Return the [X, Y] coordinate for the center point of the cell that contains the specified text.  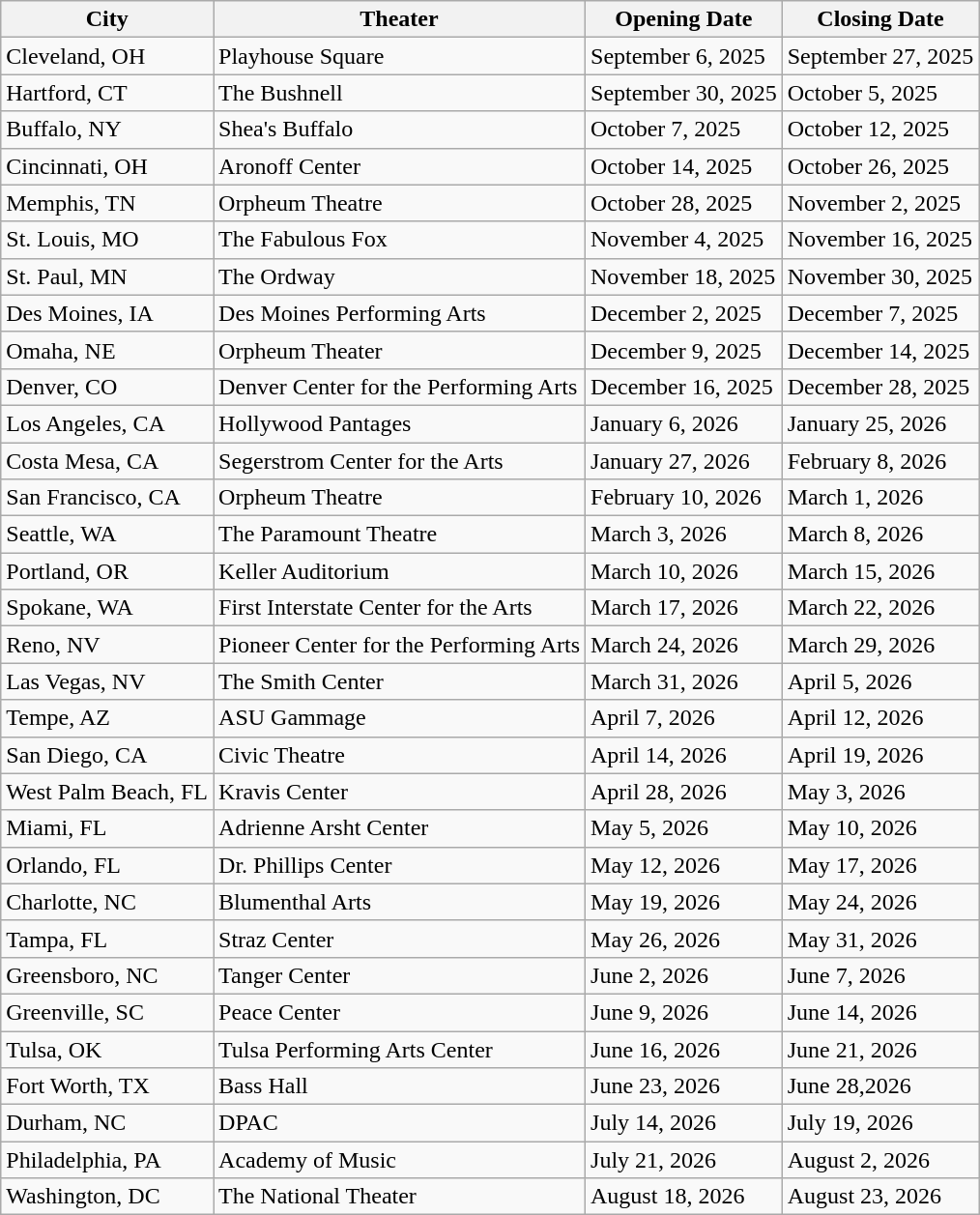
October 12, 2025 [880, 130]
June 7, 2026 [880, 975]
Tempe, AZ [107, 718]
Tulsa Performing Arts Center [400, 1049]
April 14, 2026 [684, 755]
March 15, 2026 [880, 571]
Segerstrom Center for the Arts [400, 461]
November 2, 2025 [880, 203]
San Diego, CA [107, 755]
Greensboro, NC [107, 975]
November 16, 2025 [880, 240]
March 10, 2026 [684, 571]
DPAC [400, 1123]
March 22, 2026 [880, 608]
The Ordway [400, 276]
Tanger Center [400, 975]
The National Theater [400, 1197]
May 24, 2026 [880, 902]
December 7, 2025 [880, 313]
Cincinnati, OH [107, 166]
Durham, NC [107, 1123]
July 14, 2026 [684, 1123]
March 8, 2026 [880, 535]
Greenville, SC [107, 1012]
Omaha, NE [107, 350]
Orlando, FL [107, 865]
Peace Center [400, 1012]
Spokane, WA [107, 608]
November 18, 2025 [684, 276]
Portland, OR [107, 571]
June 9, 2026 [684, 1012]
June 16, 2026 [684, 1049]
Kravis Center [400, 792]
January 27, 2026 [684, 461]
St. Louis, MO [107, 240]
December 9, 2025 [684, 350]
Seattle, WA [107, 535]
April 12, 2026 [880, 718]
The Bushnell [400, 93]
Academy of Music [400, 1160]
The Fabulous Fox [400, 240]
Charlotte, NC [107, 902]
June 23, 2026 [684, 1086]
Buffalo, NY [107, 130]
September 30, 2025 [684, 93]
August 18, 2026 [684, 1197]
The Paramount Theatre [400, 535]
Des Moines, IA [107, 313]
First Interstate Center for the Arts [400, 608]
May 10, 2026 [880, 828]
Philadelphia, PA [107, 1160]
Miami, FL [107, 828]
October 26, 2025 [880, 166]
July 21, 2026 [684, 1160]
Los Angeles, CA [107, 423]
May 26, 2026 [684, 939]
ASU Gammage [400, 718]
Tampa, FL [107, 939]
August 2, 2026 [880, 1160]
Denver Center for the Performing Arts [400, 387]
Costa Mesa, CA [107, 461]
Orpheum Theater [400, 350]
Cleveland, OH [107, 56]
Opening Date [684, 19]
February 8, 2026 [880, 461]
February 10, 2026 [684, 498]
Adrienne Arsht Center [400, 828]
December 28, 2025 [880, 387]
December 14, 2025 [880, 350]
The Smith Center [400, 681]
Reno, NV [107, 645]
July 19, 2026 [880, 1123]
September 6, 2025 [684, 56]
Memphis, TN [107, 203]
Aronoff Center [400, 166]
March 29, 2026 [880, 645]
January 25, 2026 [880, 423]
October 28, 2025 [684, 203]
Shea's Buffalo [400, 130]
Civic Theatre [400, 755]
June 28,2026 [880, 1086]
City [107, 19]
August 23, 2026 [880, 1197]
May 19, 2026 [684, 902]
Denver, CO [107, 387]
May 5, 2026 [684, 828]
Closing Date [880, 19]
Bass Hall [400, 1086]
March 31, 2026 [684, 681]
March 1, 2026 [880, 498]
Theater [400, 19]
March 24, 2026 [684, 645]
April 7, 2026 [684, 718]
Washington, DC [107, 1197]
Playhouse Square [400, 56]
September 27, 2025 [880, 56]
January 6, 2026 [684, 423]
April 28, 2026 [684, 792]
May 3, 2026 [880, 792]
April 5, 2026 [880, 681]
Des Moines Performing Arts [400, 313]
November 30, 2025 [880, 276]
April 19, 2026 [880, 755]
Straz Center [400, 939]
October 5, 2025 [880, 93]
St. Paul, MN [107, 276]
May 31, 2026 [880, 939]
May 17, 2026 [880, 865]
December 16, 2025 [684, 387]
October 14, 2025 [684, 166]
June 2, 2026 [684, 975]
December 2, 2025 [684, 313]
Blumenthal Arts [400, 902]
Keller Auditorium [400, 571]
San Francisco, CA [107, 498]
Tulsa, OK [107, 1049]
Las Vegas, NV [107, 681]
Hollywood Pantages [400, 423]
November 4, 2025 [684, 240]
Dr. Phillips Center [400, 865]
Hartford, CT [107, 93]
June 14, 2026 [880, 1012]
Fort Worth, TX [107, 1086]
October 7, 2025 [684, 130]
March 17, 2026 [684, 608]
West Palm Beach, FL [107, 792]
March 3, 2026 [684, 535]
Pioneer Center for the Performing Arts [400, 645]
May 12, 2026 [684, 865]
June 21, 2026 [880, 1049]
